Pinpoint the cell where the given text exists, returning its [x, y] midpoint coordinate. 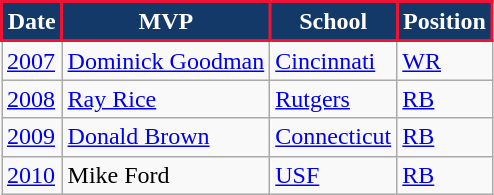
2008 [32, 99]
2009 [32, 137]
School [334, 22]
Donald Brown [166, 137]
MVP [166, 22]
2007 [32, 60]
Ray Rice [166, 99]
Mike Ford [166, 175]
2010 [32, 175]
WR [444, 60]
Connecticut [334, 137]
Date [32, 22]
Position [444, 22]
Dominick Goodman [166, 60]
Cincinnati [334, 60]
USF [334, 175]
Rutgers [334, 99]
